Provide the (X, Y) coordinate of the cell's center where the given text is located.  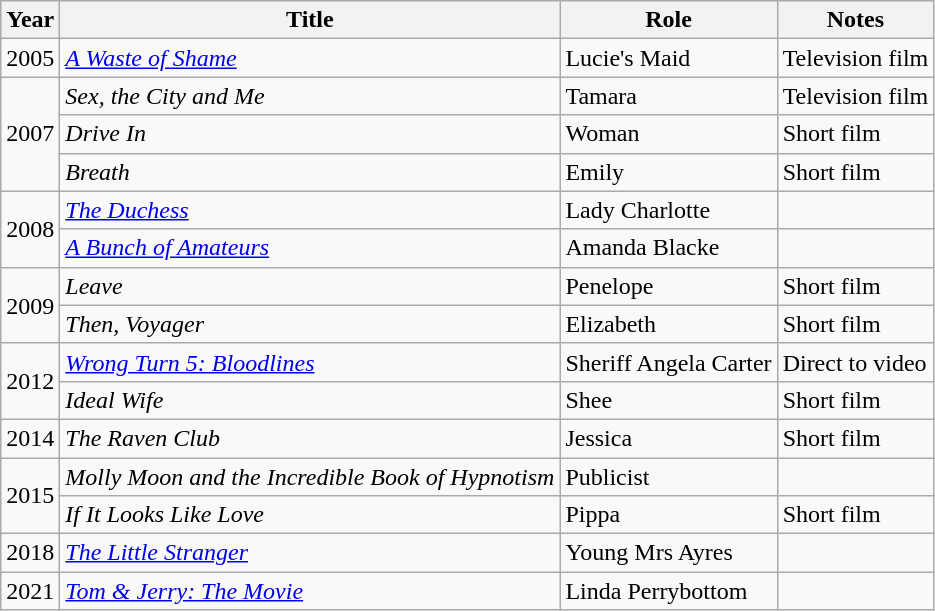
2014 (30, 438)
If It Looks Like Love (310, 515)
Title (310, 20)
2007 (30, 134)
2012 (30, 381)
2018 (30, 553)
Role (668, 20)
Wrong Turn 5: Bloodlines (310, 362)
Penelope (668, 286)
Sex, the City and Me (310, 96)
Tom & Jerry: The Movie (310, 591)
Lady Charlotte (668, 210)
Shee (668, 400)
Breath (310, 172)
Elizabeth (668, 324)
Pippa (668, 515)
The Duchess (310, 210)
2015 (30, 496)
Notes (856, 20)
2008 (30, 229)
Lucie's Maid (668, 58)
Amanda Blacke (668, 248)
2005 (30, 58)
Tamara (668, 96)
2021 (30, 591)
Direct to video (856, 362)
Sheriff Angela Carter (668, 362)
Year (30, 20)
A Bunch of Amateurs (310, 248)
Then, Voyager (310, 324)
Linda Perrybottom (668, 591)
A Waste of Shame (310, 58)
Ideal Wife (310, 400)
The Raven Club (310, 438)
Molly Moon and the Incredible Book of Hypnotism (310, 477)
Drive In (310, 134)
Young Mrs Ayres (668, 553)
Publicist (668, 477)
Woman (668, 134)
Jessica (668, 438)
2009 (30, 305)
Emily (668, 172)
The Little Stranger (310, 553)
Leave (310, 286)
